Extract the [X, Y] coordinate from the center of the cell holding the provided text.  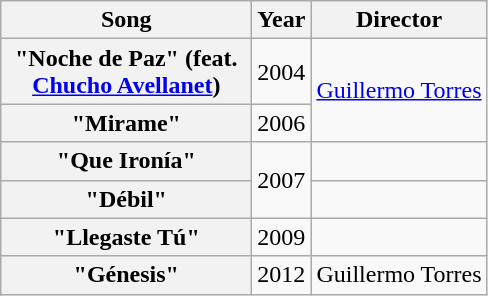
"Llegaste Tú" [126, 237]
2012 [282, 275]
2004 [282, 72]
"Génesis" [126, 275]
2007 [282, 180]
"Que Ironía" [126, 161]
Director [399, 20]
"Mirame" [126, 123]
2009 [282, 237]
2006 [282, 123]
Song [126, 20]
Year [282, 20]
"Noche de Paz" (feat. Chucho Avellanet) [126, 72]
"Débil" [126, 199]
